Capture the cell that displays the provided text and extract its (X, Y) central coordinate. 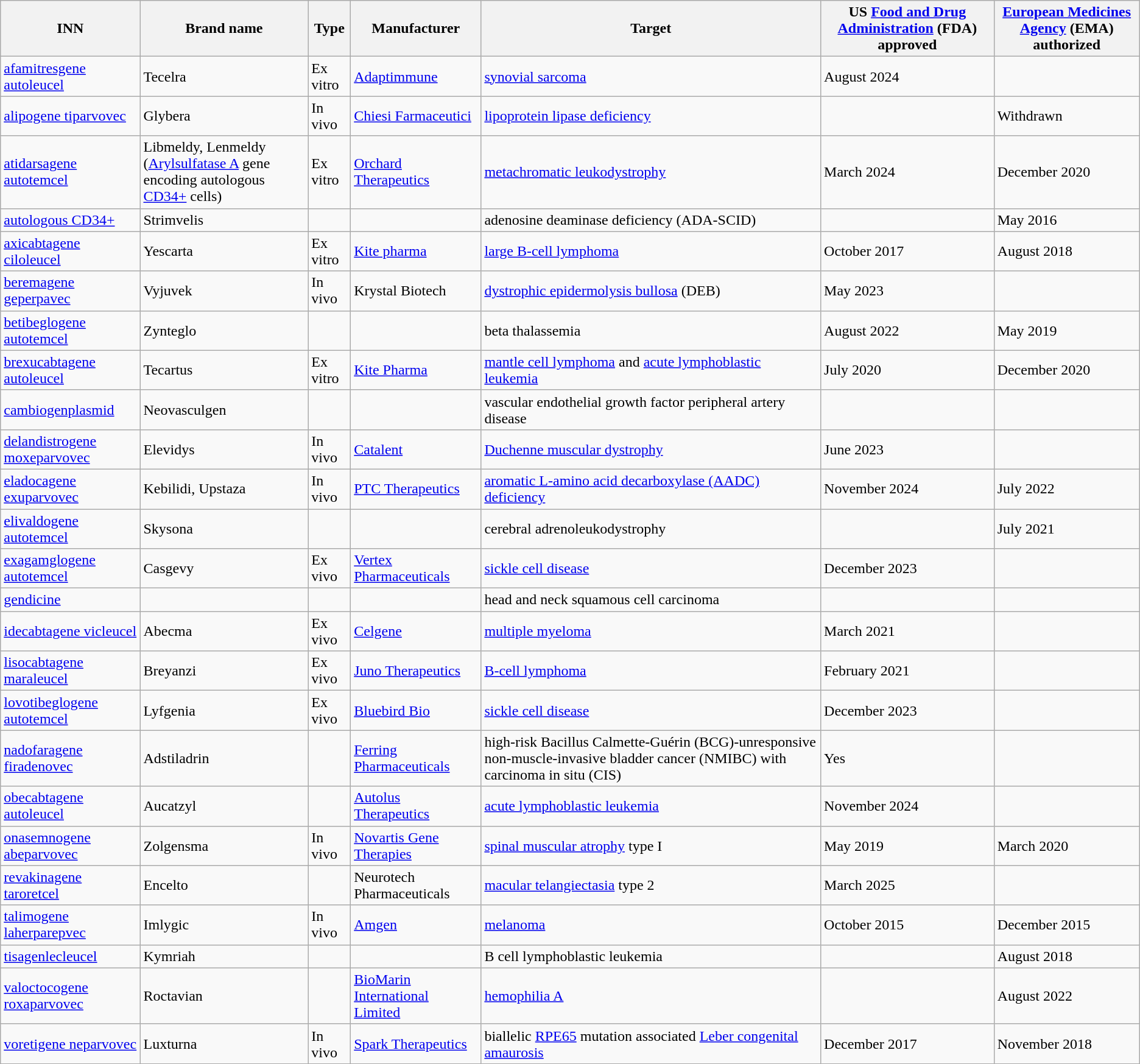
dystrophic epidermolysis bullosa (DEB) (651, 291)
May 2016 (1067, 220)
March 2021 (907, 631)
Type (329, 29)
Celgene (416, 631)
B-cell lymphoma (651, 671)
vascular endothelial growth factor peripheral artery disease (651, 409)
Strimvelis (224, 220)
Encelto (224, 886)
beremagene geperpavec (71, 291)
May 2023 (907, 291)
alipogene tiparvovec (71, 116)
March 2025 (907, 886)
Kymriah (224, 956)
Amgen (416, 925)
cambiogenplasmid (71, 409)
Skysona (224, 529)
atidarsagene autotemcel (71, 172)
Abecma (224, 631)
macular telangiectasia type 2 (651, 886)
lisocabtagene maraleucel (71, 671)
Target (651, 29)
acute lymphoblastic leukemia (651, 806)
Imlygic (224, 925)
Vertex Pharmaceuticals (416, 569)
Yes (907, 758)
onasemnogene abeparvovec (71, 845)
Bluebird Bio (416, 710)
August 2024 (907, 77)
multiple myeloma (651, 631)
hemophilia A (651, 996)
Roctavian (224, 996)
Neurotech Pharmaceuticals (416, 886)
Kite Pharma (416, 370)
Autolus Therapeutics (416, 806)
eladocagene exuparvovec (71, 488)
June 2023 (907, 449)
head and neck squamous cell carcinoma (651, 600)
revakinagene taroretcel (71, 886)
metachromatic leukodystrophy (651, 172)
Catalent (416, 449)
December 2017 (907, 1044)
aromatic L‑amino acid decarboxylase (AADC) deficiency (651, 488)
large B-cell lymphoma (651, 251)
Withdrawn (1067, 116)
brexucabtagene autoleucel (71, 370)
idecabtagene vicleucel (71, 631)
Adstiladrin (224, 758)
July 2021 (1067, 529)
obecabtagene autoleucel (71, 806)
European Medicines Agency (EMA) authorized (1067, 29)
Duchenne muscular dystrophy (651, 449)
exagamglogene autotemcel (71, 569)
axicabtagene ciloleucel (71, 251)
Glybera (224, 116)
Lyfgenia (224, 710)
Breyanzi (224, 671)
cerebral adrenoleukodystrophy (651, 529)
talimogene laherparepvec (71, 925)
spinal muscular atrophy type I (651, 845)
BioMarin International Limited (416, 996)
tisagenlecleucel (71, 956)
February 2021 (907, 671)
Tecelra (224, 77)
July 2022 (1067, 488)
Chiesi Farmaceutici (416, 116)
Zolgensma (224, 845)
Adaptimmune (416, 77)
Kite pharma (416, 251)
lipoprotein lipase deficiency (651, 116)
October 2017 (907, 251)
Juno Therapeutics (416, 671)
Krystal Biotech (416, 291)
Novartis Gene Therapies (416, 845)
lovotibeglogene autotemcel (71, 710)
July 2020 (907, 370)
Ferring Pharmaceuticals (416, 758)
Yescarta (224, 251)
synovial sarcoma (651, 77)
delandistrogene moxeparvovec (71, 449)
betibeglogene autotemcel (71, 330)
Orchard Therapeutics (416, 172)
Tecartus (224, 370)
voretigene neparvovec (71, 1044)
melanoma (651, 925)
elivaldogene autotemcel (71, 529)
PTC Therapeutics (416, 488)
afamitresgene autoleucel (71, 77)
Spark Therapeutics (416, 1044)
high-risk Bacillus Calmette-Guérin (BCG)-unresponsive non-muscle-invasive bladder cancer (NMIBC) with carcinoma in situ (CIS) (651, 758)
March 2024 (907, 172)
INN (71, 29)
autologous CD34+ (71, 220)
Casgevy (224, 569)
nadofaragene firadenovec (71, 758)
Libmeldy, Lenmeldy(Arylsulfatase A gene encoding autologous CD34+ cells) (224, 172)
Zynteglo (224, 330)
adenosine deaminase deficiency (ADA-SCID) (651, 220)
Neovasculgen (224, 409)
December 2015 (1067, 925)
October 2015 (907, 925)
beta thalassemia (651, 330)
Aucatzyl (224, 806)
Luxturna (224, 1044)
biallelic RPE65 mutation associated Leber congenital amaurosis (651, 1044)
Brand name (224, 29)
valoctocogene roxaparvovec (71, 996)
March 2020 (1067, 845)
US Food and Drug Administration (FDA) approved (907, 29)
gendicine (71, 600)
November 2018 (1067, 1044)
mantle cell lymphoma and acute lymphoblastic leukemia (651, 370)
Manufacturer (416, 29)
Vyjuvek (224, 291)
Elevidys (224, 449)
B cell lymphoblastic leukemia (651, 956)
Kebilidi, Upstaza (224, 488)
